Return the [x, y] coordinate for the center point of the cell that contains the specified text.  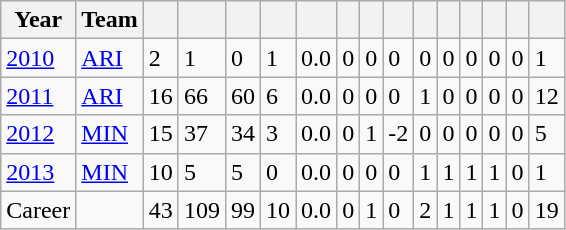
12 [546, 96]
Year [38, 20]
109 [202, 210]
19 [546, 210]
2013 [38, 172]
Team [110, 20]
15 [160, 134]
99 [242, 210]
34 [242, 134]
2010 [38, 58]
16 [160, 96]
60 [242, 96]
43 [160, 210]
66 [202, 96]
2011 [38, 96]
37 [202, 134]
Career [38, 210]
2012 [38, 134]
-2 [398, 134]
6 [278, 96]
3 [278, 134]
